Output the (x, y) coordinate of the center of the cell containing the given text.  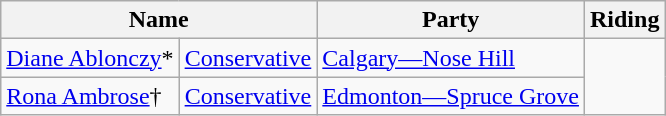
Diane Ablonczy* (90, 58)
Calgary—Nose Hill (451, 58)
Edmonton—Spruce Grove (451, 96)
Name (159, 20)
Party (451, 20)
Rona Ambrose† (90, 96)
Riding (624, 20)
